From the cell containing the given text, extract its center point as [x, y] coordinate. 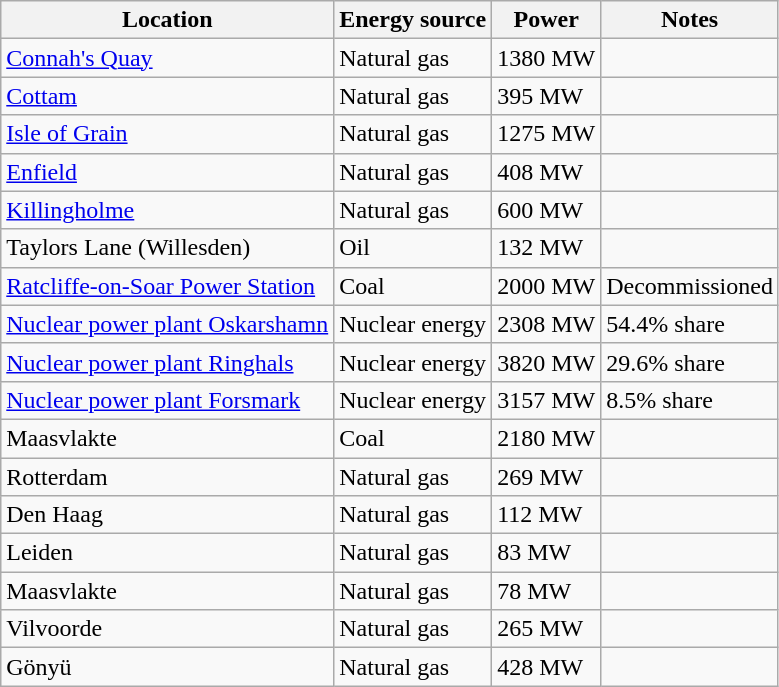
112 MW [546, 515]
1380 MW [546, 58]
Leiden [168, 553]
3820 MW [546, 362]
269 MW [546, 477]
1275 MW [546, 134]
Location [168, 20]
Decommissioned [690, 286]
Taylors Lane (Willesden) [168, 248]
29.6% share [690, 362]
Gönyü [168, 667]
Connah's Quay [168, 58]
Rotterdam [168, 477]
2308 MW [546, 324]
Nuclear power plant Oskarshamn [168, 324]
Killingholme [168, 210]
Nuclear power plant Ringhals [168, 362]
Den Haag [168, 515]
2000 MW [546, 286]
8.5% share [690, 400]
78 MW [546, 591]
83 MW [546, 553]
395 MW [546, 96]
Enfield [168, 172]
Oil [413, 248]
Energy source [413, 20]
600 MW [546, 210]
Power [546, 20]
265 MW [546, 629]
Cottam [168, 96]
2180 MW [546, 438]
Vilvoorde [168, 629]
Ratcliffe-on-Soar Power Station [168, 286]
408 MW [546, 172]
3157 MW [546, 400]
428 MW [546, 667]
54.4% share [690, 324]
Notes [690, 20]
Isle of Grain [168, 134]
132 MW [546, 248]
Nuclear power plant Forsmark [168, 400]
